Output the [X, Y] coordinate of the center of the cell containing the given text.  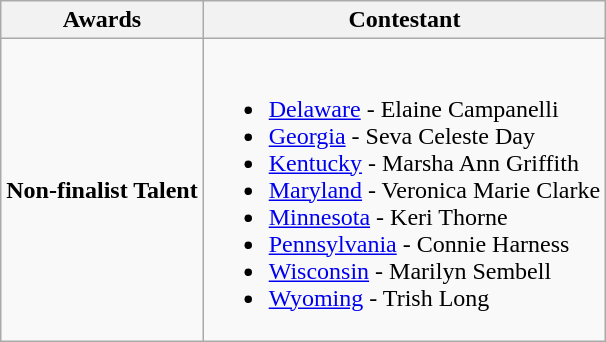
Awards [102, 20]
Contestant [404, 20]
Non-finalist Talent [102, 190]
